Search for the cell housing the specified text and yield its [X, Y] center coordinate. 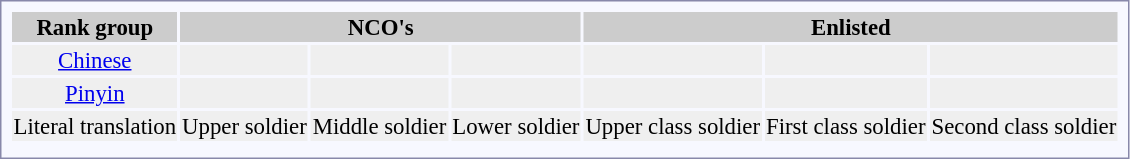
Upper class soldier [673, 126]
Enlisted [851, 27]
Second class soldier [1024, 126]
Chinese [95, 60]
First class soldier [846, 126]
Lower soldier [516, 126]
Rank group [95, 27]
Literal translation [95, 126]
Upper soldier [245, 126]
Middle soldier [380, 126]
NCO's [381, 27]
Pinyin [95, 93]
